Identify which cell holds the provided text, then report its [x, y] central coordinate. 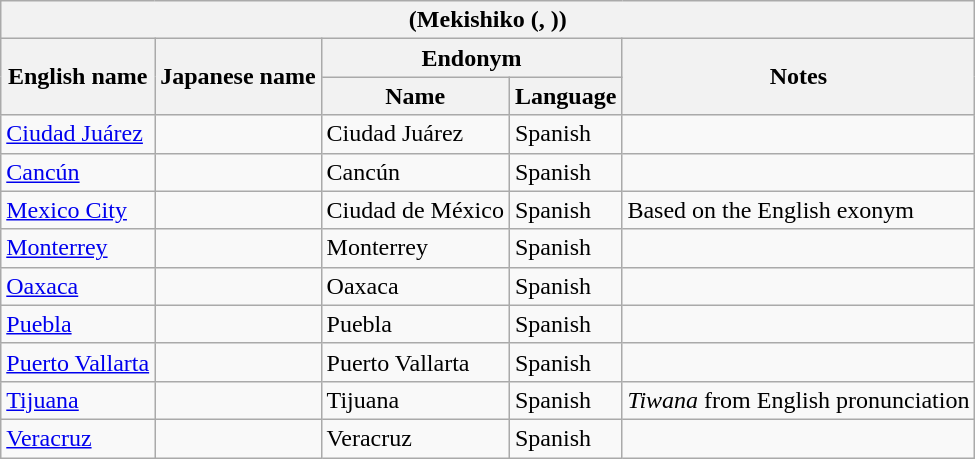
(Mekishiko (, )) [488, 20]
Ciudad de México [415, 210]
Japanese name [238, 77]
English name [78, 77]
Language [565, 96]
Notes [798, 77]
Mexico City [78, 210]
Name [415, 96]
Based on the English exonym [798, 210]
Endonym [472, 58]
Tiwana from English pronunciation [798, 400]
